Output the [X, Y] coordinate of the center of the cell containing the given text.  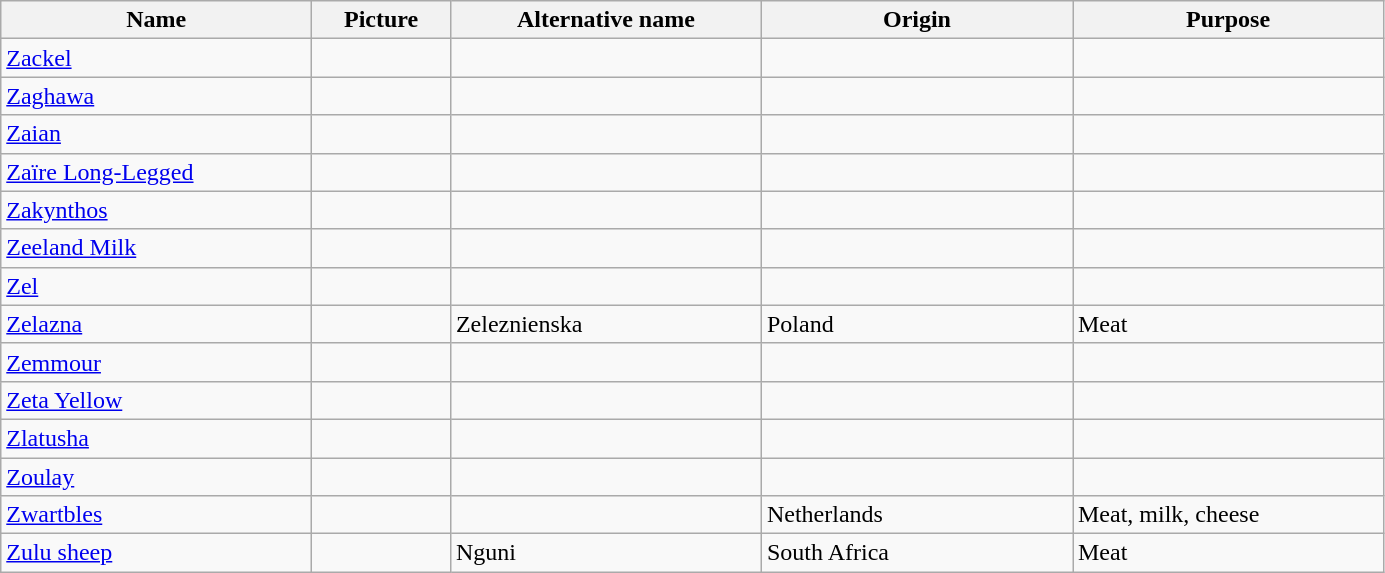
Name [156, 20]
Zaïre Long-Legged [156, 172]
Origin [916, 20]
Nguni [606, 553]
South Africa [916, 553]
Zackel [156, 58]
Zemmour [156, 362]
Zlatusha [156, 438]
Zaian [156, 134]
Zoulay [156, 477]
Zeleznienska [606, 324]
Zwartbles [156, 515]
Netherlands [916, 515]
Zeeland Milk [156, 248]
Poland [916, 324]
Purpose [1228, 20]
Zaghawa [156, 96]
Alternative name [606, 20]
Meat, milk, cheese [1228, 515]
Zulu sheep [156, 553]
Zelazna [156, 324]
Zel [156, 286]
Zakynthos [156, 210]
Zeta Yellow [156, 400]
Picture [382, 20]
